For the text-containing cell, return its midpoint in [x, y] coordinate format. 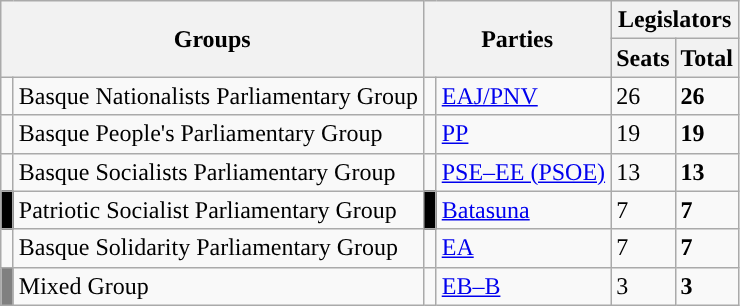
Groups [212, 39]
PSE–EE (PSOE) [523, 172]
Basque Nationalists Parliamentary Group [218, 96]
Parties [518, 39]
EB–B [523, 286]
EA [523, 248]
Basque Socialists Parliamentary Group [218, 172]
Seats [643, 58]
Basque People's Parliamentary Group [218, 134]
Basque Solidarity Parliamentary Group [218, 248]
Total [707, 58]
Batasuna [523, 210]
Mixed Group [218, 286]
Legislators [675, 20]
PP [523, 134]
EAJ/PNV [523, 96]
Patriotic Socialist Parliamentary Group [218, 210]
